Identify which cell holds the provided text, then report its (x, y) central coordinate. 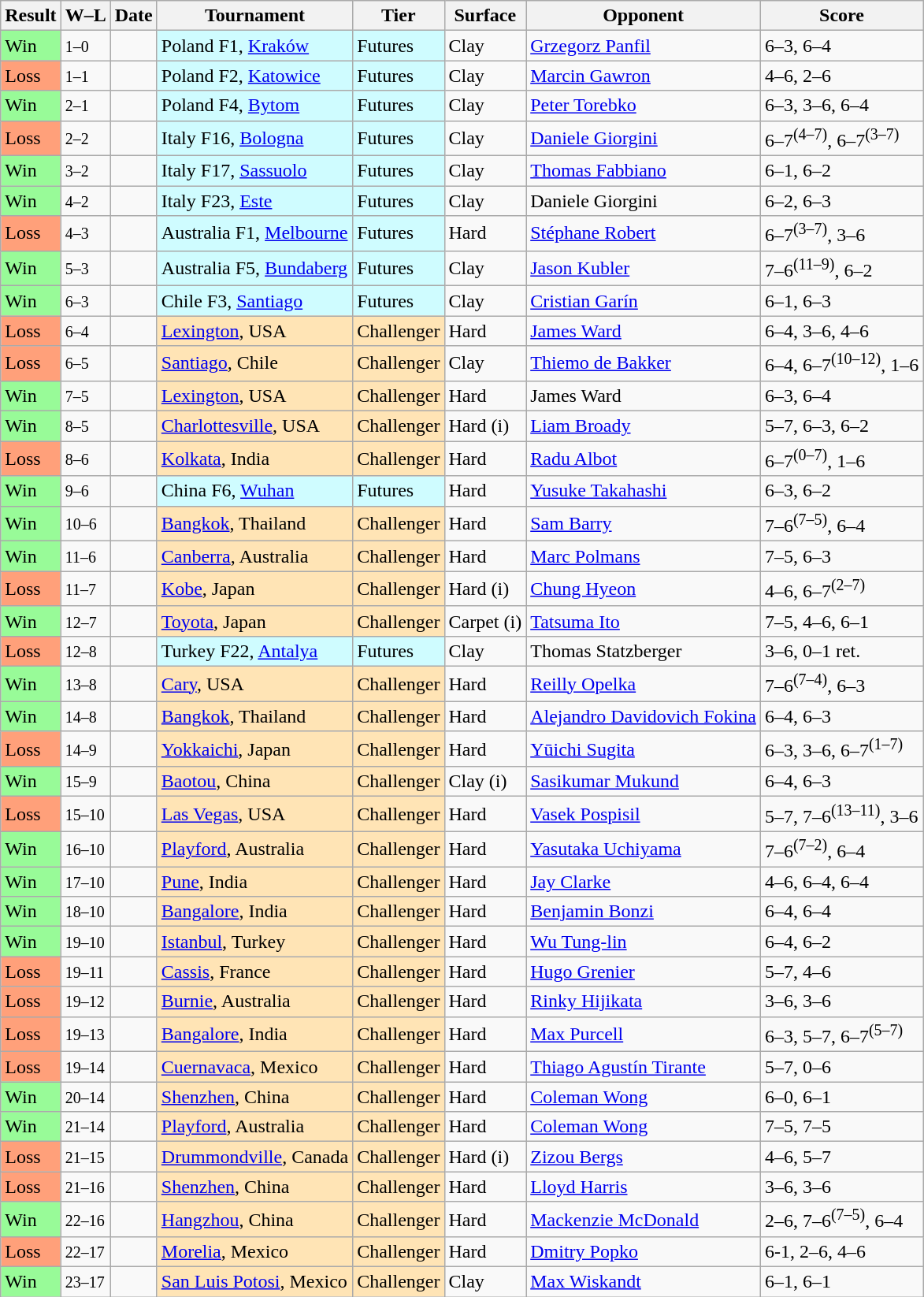
7–5, 6–3 (841, 556)
Max Purcell (644, 1034)
W–L (85, 16)
4–6, 6–4, 6–4 (841, 882)
Date (134, 16)
Yūichi Sugita (644, 749)
Turkey F22, Antalya (254, 651)
Poland F2, Katowice (254, 76)
6–0, 6–1 (841, 1097)
4–6, 5–7 (841, 1157)
6–7(3–7), 3–6 (841, 233)
Tatsuma Ito (644, 621)
Hangzhou, China (254, 1220)
7–5, 4–6, 6–1 (841, 621)
6-1, 2–6, 4–6 (841, 1252)
Burnie, Australia (254, 1002)
15–9 (85, 782)
19–13 (85, 1034)
6–1, 6–3 (841, 301)
Poland F4, Bytom (254, 106)
Max Wiskandt (644, 1282)
7–6(7–5), 6–4 (841, 523)
6–4, 3–6, 4–6 (841, 331)
8–5 (85, 426)
1–1 (85, 76)
4–6, 6–7(2–7) (841, 589)
8–6 (85, 459)
17–10 (85, 882)
Cristian Garín (644, 301)
Thiago Agustín Tirante (644, 1067)
15–10 (85, 815)
20–14 (85, 1097)
Carpet (i) (485, 621)
6–3, 6–2 (841, 491)
Santiago, Chile (254, 364)
21–14 (85, 1127)
9–6 (85, 491)
19–14 (85, 1067)
Toyota, Japan (254, 621)
13–8 (85, 684)
5–7, 0–6 (841, 1067)
Marc Polmans (644, 556)
12–8 (85, 651)
10–6 (85, 523)
Drummondville, Canada (254, 1157)
7–6(7–4), 6–3 (841, 684)
Tournament (254, 16)
14–8 (85, 716)
6–2, 6–3 (841, 201)
Yokkaichi, Japan (254, 749)
2–6, 7–6(7–5), 6–4 (841, 1220)
6–1, 6–1 (841, 1282)
5–7, 4–6 (841, 972)
Opponent (644, 16)
Yusuke Takahashi (644, 491)
Cary, USA (254, 684)
21–15 (85, 1157)
6–3, 5–7, 6–7(5–7) (841, 1034)
6–4, 6–4 (841, 912)
Zizou Bergs (644, 1157)
19–12 (85, 1002)
5–7, 7–6(13–11), 3–6 (841, 815)
Thomas Statzberger (644, 651)
Surface (485, 16)
Stéphane Robert (644, 233)
5–3 (85, 268)
2–1 (85, 106)
18–10 (85, 912)
Italy F23, Este (254, 201)
Italy F17, Sassuolo (254, 171)
Poland F1, Kraków (254, 46)
22–17 (85, 1252)
11–7 (85, 589)
6–3 (85, 301)
Rinky Hijikata (644, 1002)
Dmitry Popko (644, 1252)
6–3, 3–6, 6–4 (841, 106)
Lloyd Harris (644, 1187)
22–16 (85, 1220)
6–7(4–7), 6–7(3–7) (841, 139)
7–6(11–9), 6–2 (841, 268)
6–4, 6–7(10–12), 1–6 (841, 364)
Yasutaka Uchiyama (644, 849)
6–4, 6–2 (841, 942)
Reilly Opelka (644, 684)
Italy F16, Bologna (254, 139)
2–2 (85, 139)
Hugo Grenier (644, 972)
Result (31, 16)
Chung Hyeon (644, 589)
6–1, 6–2 (841, 171)
21–16 (85, 1187)
6–5 (85, 364)
Las Vegas, USA (254, 815)
6–3, 3–6, 6–7(1–7) (841, 749)
Charlottesville, USA (254, 426)
Australia F1, Melbourne (254, 233)
3–2 (85, 171)
Morelia, Mexico (254, 1252)
Jay Clarke (644, 882)
Benjamin Bonzi (644, 912)
7–5, 7–5 (841, 1127)
4–2 (85, 201)
6–7(0–7), 1–6 (841, 459)
Cuernavaca, Mexico (254, 1067)
Cassis, France (254, 972)
1–0 (85, 46)
San Luis Potosi, Mexico (254, 1282)
4–6, 2–6 (841, 76)
Canberra, Australia (254, 556)
Kobe, Japan (254, 589)
Sam Barry (644, 523)
Istanbul, Turkey (254, 942)
Thiemo de Bakker (644, 364)
Pune, India (254, 882)
19–11 (85, 972)
Sasikumar Mukund (644, 782)
Thomas Fabbiano (644, 171)
Peter Torebko (644, 106)
Vasek Pospisil (644, 815)
Clay (i) (485, 782)
5–7, 6–3, 6–2 (841, 426)
4–3 (85, 233)
6–4 (85, 331)
Australia F5, Bundaberg (254, 268)
Score (841, 16)
11–6 (85, 556)
China F6, Wuhan (254, 491)
Alejandro Davidovich Fokina (644, 716)
23–17 (85, 1282)
Wu Tung-lin (644, 942)
7–6(7–2), 6–4 (841, 849)
Tier (399, 16)
14–9 (85, 749)
Kolkata, India (254, 459)
Jason Kubler (644, 268)
Marcin Gawron (644, 76)
Baotou, China (254, 782)
12–7 (85, 621)
Radu Albot (644, 459)
Grzegorz Panfil (644, 46)
19–10 (85, 942)
3–6, 0–1 ret. (841, 651)
Chile F3, Santiago (254, 301)
Liam Broady (644, 426)
16–10 (85, 849)
Mackenzie McDonald (644, 1220)
7–5 (85, 396)
